For the text-containing cell, return its midpoint in [X, Y] coordinate format. 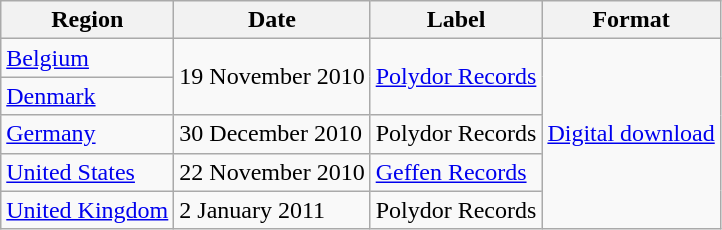
United States [88, 172]
Date [272, 20]
Digital download [631, 134]
Germany [88, 134]
30 December 2010 [272, 134]
Label [456, 20]
22 November 2010 [272, 172]
Belgium [88, 58]
Region [88, 20]
Format [631, 20]
Denmark [88, 96]
19 November 2010 [272, 77]
United Kingdom [88, 210]
2 January 2011 [272, 210]
Geffen Records [456, 172]
